Provide the [x, y] coordinate of the cell's center where the given text is located.  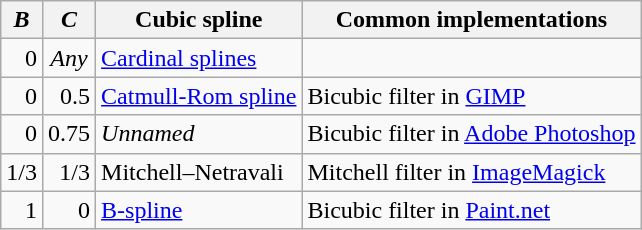
Bicubic filter in GIMP [472, 96]
Cardinal splines [199, 58]
Any [68, 58]
0.75 [68, 134]
B [22, 20]
Unnamed [199, 134]
Common implementations [472, 20]
Mitchell–Netravali [199, 172]
Bicubic filter in Paint.net [472, 210]
Catmull-Rom spline [199, 96]
0.5 [68, 96]
Bicubic filter in Adobe Photoshop [472, 134]
B-spline [199, 210]
Cubic spline [199, 20]
C [68, 20]
1 [22, 210]
Mitchell filter in ImageMagick [472, 172]
